Provide the [X, Y] coordinate of the cell's center where the given text is located.  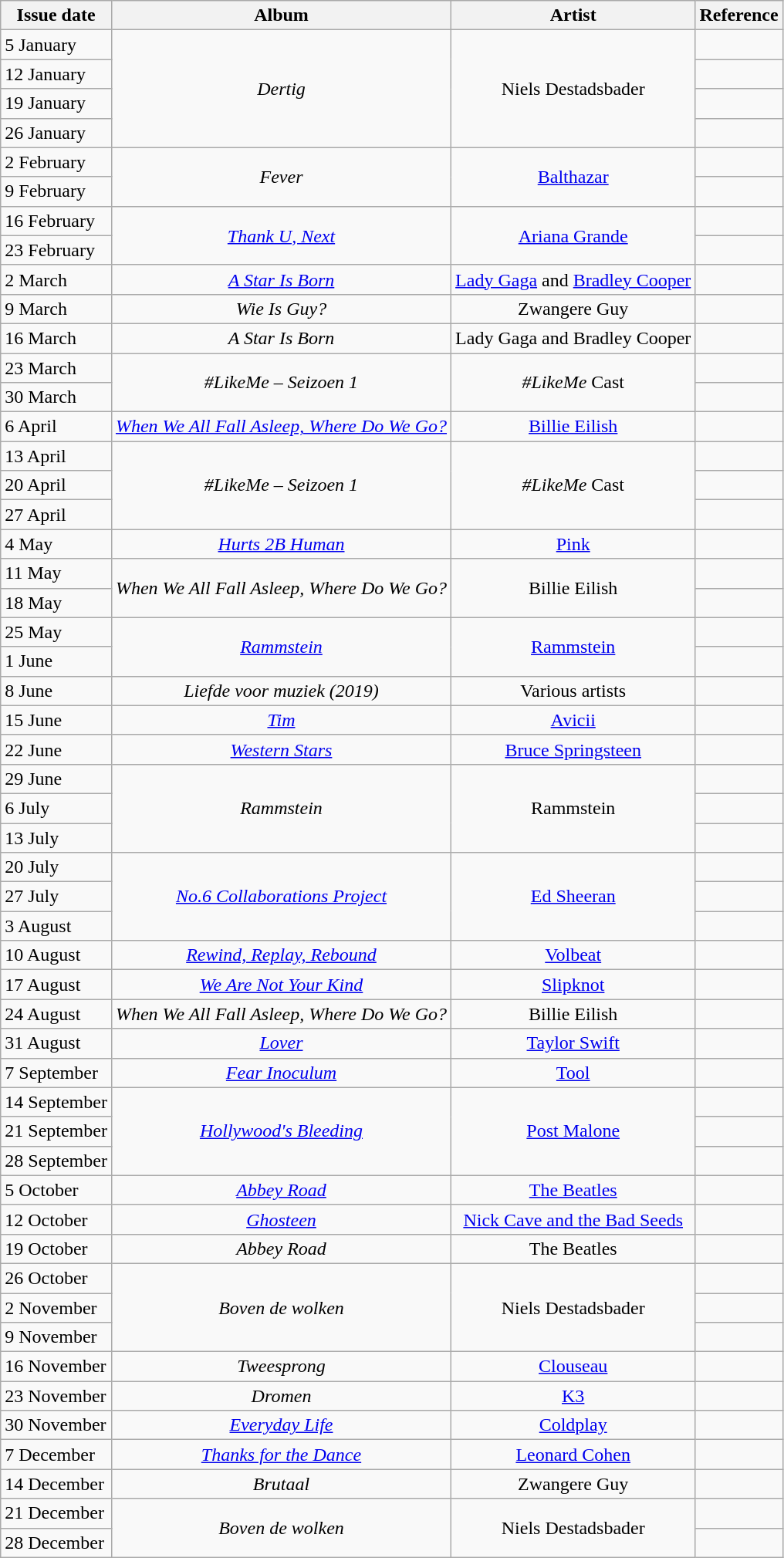
Liefde voor muziek (2019) [281, 691]
9 November [56, 1337]
27 July [56, 897]
19 October [56, 1249]
28 September [56, 1161]
12 October [56, 1219]
Tweesprong [281, 1367]
14 December [56, 1484]
Balthazar [573, 177]
Hollywood's Bleeding [281, 1131]
Western Stars [281, 749]
16 February [56, 221]
15 June [56, 720]
9 March [56, 309]
26 January [56, 133]
13 July [56, 837]
13 April [56, 456]
Issue date [56, 15]
Tool [573, 1073]
31 August [56, 1043]
29 June [56, 779]
Artist [573, 15]
20 July [56, 867]
Leonard Cohen [573, 1455]
6 July [56, 808]
5 October [56, 1190]
25 May [56, 632]
14 September [56, 1102]
21 September [56, 1131]
4 May [56, 544]
Lover [281, 1043]
Reference [739, 15]
30 March [56, 397]
Everyday Life [281, 1425]
23 February [56, 250]
Ghosteen [281, 1219]
11 May [56, 573]
2 November [56, 1308]
12 January [56, 74]
7 December [56, 1455]
16 March [56, 338]
26 October [56, 1278]
Dertig [281, 89]
28 December [56, 1543]
Dromen [281, 1396]
8 June [56, 691]
10 August [56, 955]
9 February [56, 191]
2 February [56, 162]
16 November [56, 1367]
Volbeat [573, 955]
17 August [56, 985]
1 June [56, 661]
Nick Cave and the Bad Seeds [573, 1219]
We Are Not Your Kind [281, 985]
Brutaal [281, 1484]
Ed Sheeran [573, 897]
30 November [56, 1425]
Coldplay [573, 1425]
Thanks for the Dance [281, 1455]
Clouseau [573, 1367]
23 March [56, 368]
22 June [56, 749]
20 April [56, 485]
27 April [56, 515]
Fever [281, 177]
Album [281, 15]
Rewind, Replay, Rebound [281, 955]
Avicii [573, 720]
5 January [56, 45]
6 April [56, 427]
Post Malone [573, 1131]
Thank U, Next [281, 235]
Hurts 2B Human [281, 544]
2 March [56, 279]
3 August [56, 926]
19 January [56, 103]
No.6 Collaborations Project [281, 897]
Pink [573, 544]
Bruce Springsteen [573, 749]
7 September [56, 1073]
18 May [56, 603]
Various artists [573, 691]
Taylor Swift [573, 1043]
Fear Inoculum [281, 1073]
24 August [56, 1014]
Slipknot [573, 985]
21 December [56, 1513]
K3 [573, 1396]
23 November [56, 1396]
Ariana Grande [573, 235]
Tim [281, 720]
Wie Is Guy? [281, 309]
